Pinpoint the cell where the given text exists, returning its (x, y) midpoint coordinate. 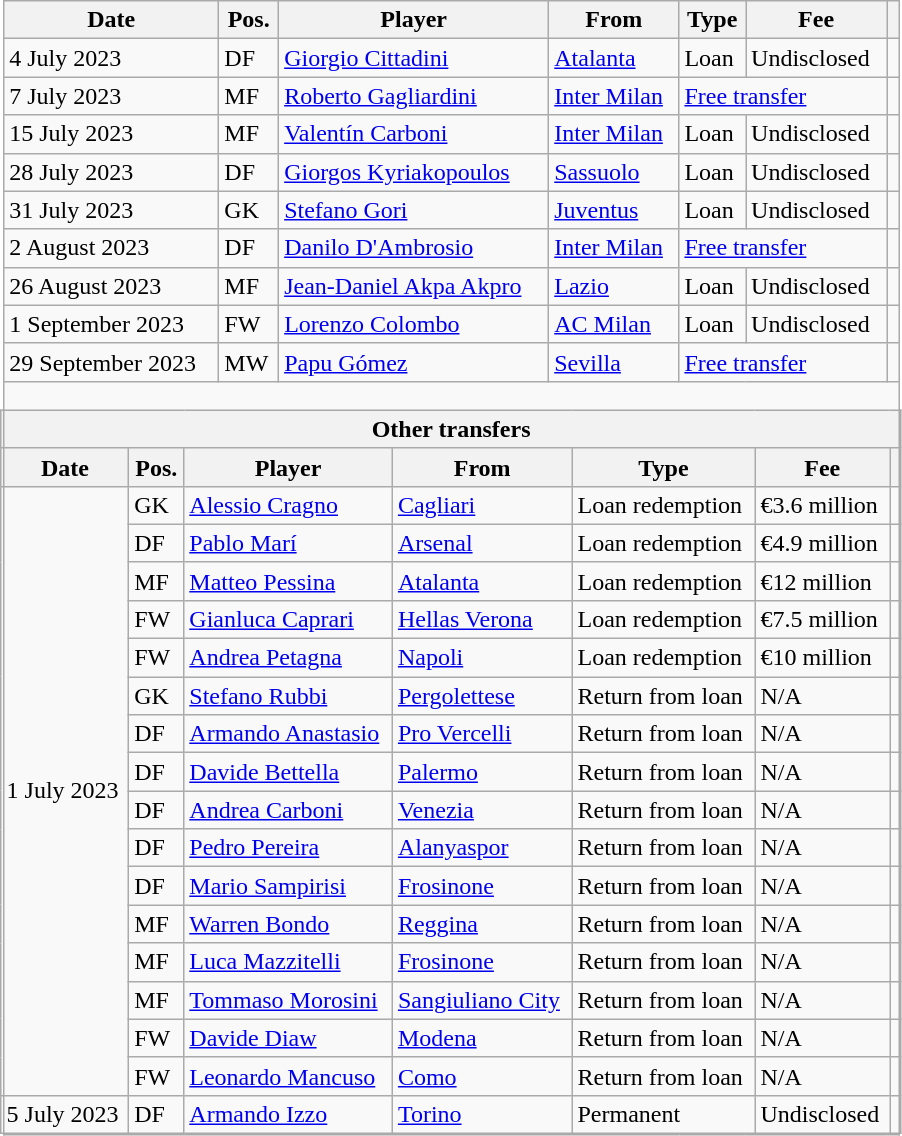
Sevilla (614, 362)
4 July 2023 (112, 58)
5 July 2023 (65, 1114)
Giorgio Cittadini (414, 58)
Matteo Pessina (288, 581)
Gianluca Caprari (288, 619)
Mario Sampirisi (288, 886)
€12 million (822, 581)
Sangiuliano City (482, 1000)
31 July 2023 (112, 210)
26 August 2023 (112, 286)
MW (249, 362)
Hellas Verona (482, 619)
Davide Diaw (288, 1038)
Other transfers (451, 429)
Sassuolo (614, 172)
Luca Mazzitelli (288, 962)
Pablo Marí (288, 543)
€3.6 million (822, 505)
Napoli (482, 658)
Stefano Gori (414, 210)
Tommaso Morosini (288, 1000)
Arsenal (482, 543)
Papu Gómez (414, 362)
Armando Anastasio (288, 734)
Jean-Daniel Akpa Akpro (414, 286)
29 September 2023 (112, 362)
7 July 2023 (112, 96)
Venezia (482, 810)
€7.5 million (822, 619)
Giorgos Kyriakopoulos (414, 172)
1 September 2023 (112, 324)
Palermo (482, 772)
Como (482, 1076)
€10 million (822, 658)
2 August 2023 (112, 248)
Andrea Carboni (288, 810)
28 July 2023 (112, 172)
Alessio Cragno (288, 505)
Davide Bettella (288, 772)
€4.9 million (822, 543)
Pro Vercelli (482, 734)
Cagliari (482, 505)
15 July 2023 (112, 134)
Leonardo Mancuso (288, 1076)
Modena (482, 1038)
1 July 2023 (65, 790)
Alanyaspor (482, 848)
Pedro Pereira (288, 848)
Valentín Carboni (414, 134)
Lazio (614, 286)
Pergolettese (482, 696)
Warren Bondo (288, 924)
Armando Izzo (288, 1114)
Permanent (664, 1114)
Stefano Rubbi (288, 696)
Roberto Gagliardini (414, 96)
Juventus (614, 210)
Andrea Petagna (288, 658)
Danilo D'Ambrosio (414, 248)
Torino (482, 1114)
AC Milan (614, 324)
Lorenzo Colombo (414, 324)
Reggina (482, 924)
